Scan for the cell matching the given text and deliver its [x, y] coordinate at center. 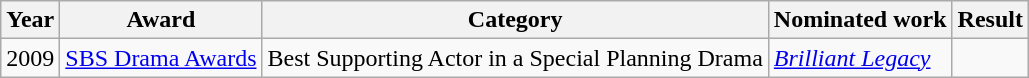
Year [30, 20]
Award [161, 20]
Best Supporting Actor in a Special Planning Drama [515, 58]
2009 [30, 58]
Brilliant Legacy [860, 58]
Nominated work [860, 20]
SBS Drama Awards [161, 58]
Result [990, 20]
Category [515, 20]
